Locate the cell with the specified text and output its [X, Y] center coordinate. 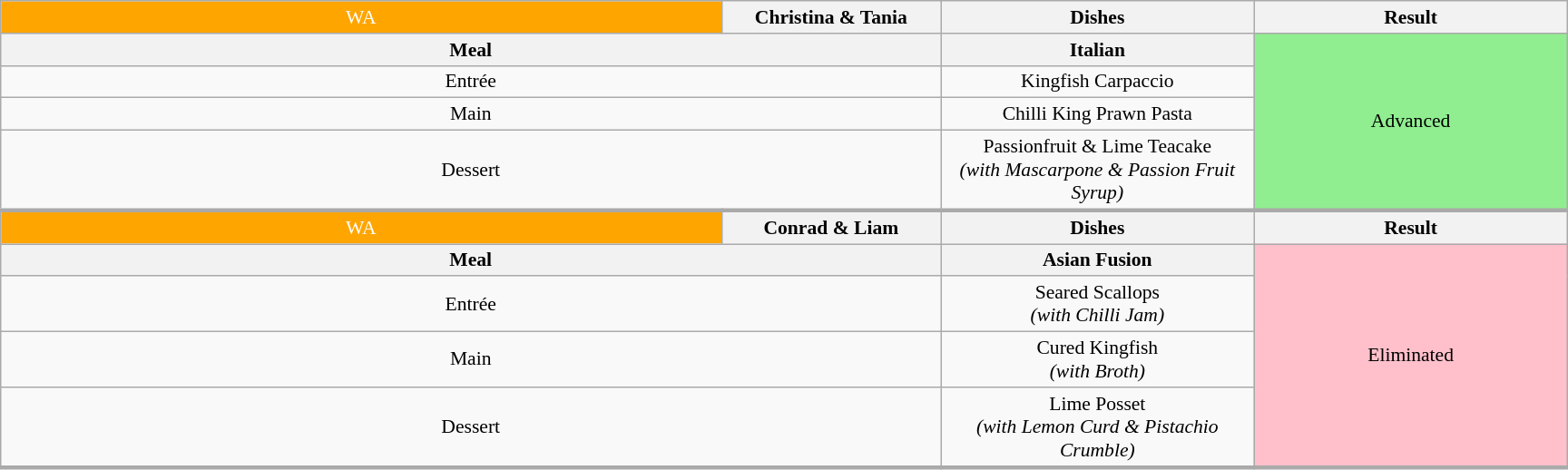
Seared Scallops(with Chilli Jam) [1098, 305]
Chilli King Prawn Pasta [1098, 114]
Christina & Tania [831, 17]
Lime Posset(with Lemon Curd & Pistachio Crumble) [1098, 427]
Passionfruit & Lime Teacake(with Mascarpone & Passion Fruit Syrup) [1098, 171]
Advanced [1410, 122]
Asian Fusion [1098, 260]
Kingfish Carpaccio [1098, 82]
Cured Kingfish(with Broth) [1098, 359]
Eliminated [1410, 356]
Italian [1098, 50]
Conrad & Liam [831, 227]
